Search for the cell housing the specified text and yield its [X, Y] center coordinate. 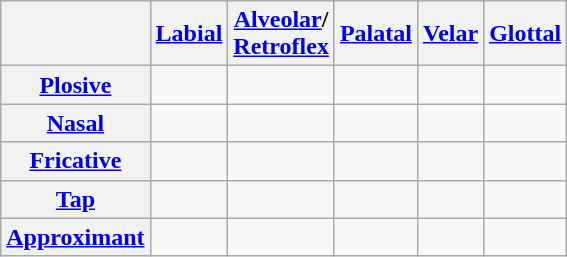
Glottal [526, 34]
Tap [76, 199]
Palatal [376, 34]
Nasal [76, 123]
Velar [450, 34]
Labial [189, 34]
Plosive [76, 85]
Alveolar/Retroflex [282, 34]
Approximant [76, 237]
Fricative [76, 161]
